Capture the cell that displays the provided text and extract its (X, Y) central coordinate. 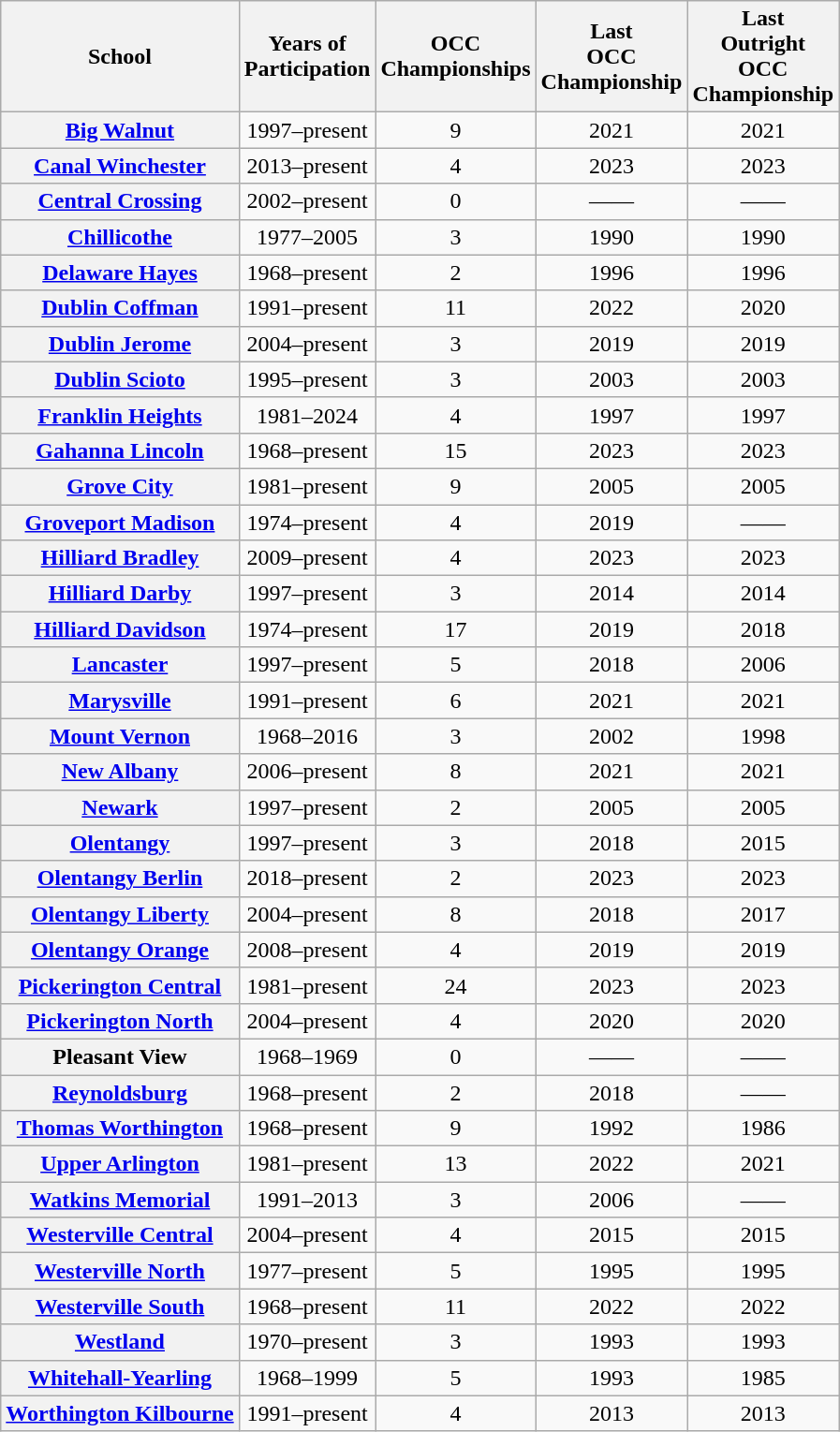
1981–2024 (307, 415)
17 (455, 629)
OCCChampionships (455, 56)
Big Walnut (120, 130)
Pleasant View (120, 1056)
Thomas Worthington (120, 1129)
LastOCCChampionship (612, 56)
Delaware Hayes (120, 273)
Lancaster (120, 665)
2009–present (307, 558)
Canal Winchester (120, 166)
13 (455, 1164)
Westerville North (120, 1271)
Mount Vernon (120, 736)
1998 (763, 736)
1977–2005 (307, 237)
1977–present (307, 1271)
Westland (120, 1342)
Newark (120, 807)
Pickerington North (120, 1021)
1991–2013 (307, 1200)
2017 (763, 914)
Pickerington Central (120, 985)
Dublin Scioto (120, 379)
Westerville South (120, 1307)
Whitehall-Yearling (120, 1378)
6 (455, 701)
Dublin Coffman (120, 308)
15 (455, 450)
2008–present (307, 950)
Hilliard Darby (120, 594)
Groveport Madison (120, 522)
Olentangy Orange (120, 950)
1968–1969 (307, 1056)
1968–1999 (307, 1378)
1995–present (307, 379)
Grove City (120, 486)
Hilliard Bradley (120, 558)
Central Crossing (120, 201)
Reynoldsburg (120, 1093)
2002 (612, 736)
1986 (763, 1129)
Chillicothe (120, 237)
Upper Arlington (120, 1164)
Olentangy Berlin (120, 878)
Franklin Heights (120, 415)
2013–present (307, 166)
Worthington Kilbourne (120, 1413)
1970–present (307, 1342)
LastOutrightOCCChampionship (763, 56)
Gahanna Lincoln (120, 450)
24 (455, 985)
1968–2016 (307, 736)
Olentangy (120, 843)
Hilliard Davidson (120, 629)
Westerville Central (120, 1235)
1985 (763, 1378)
Dublin Jerome (120, 344)
Marysville (120, 701)
Olentangy Liberty (120, 914)
Years ofParticipation (307, 56)
Watkins Memorial (120, 1200)
2006–present (307, 772)
2002–present (307, 201)
School (120, 56)
New Albany (120, 772)
2018–present (307, 878)
1992 (612, 1129)
